Search for the cell housing the specified text and yield its [X, Y] center coordinate. 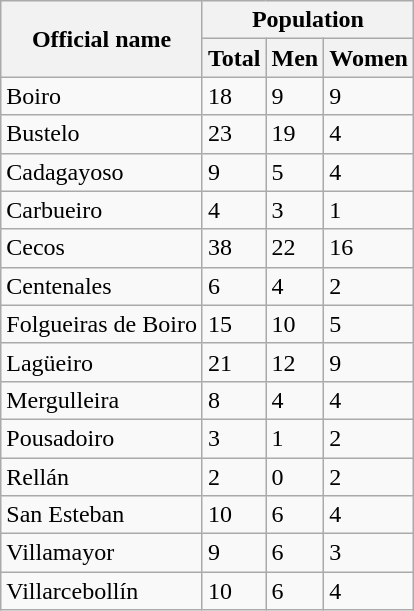
Total [234, 58]
Women [369, 58]
21 [234, 362]
Lagüeiro [102, 362]
23 [234, 134]
Population [308, 20]
15 [234, 324]
22 [295, 248]
8 [234, 400]
Cecos [102, 248]
38 [234, 248]
Rellán [102, 477]
Mergulleira [102, 400]
18 [234, 96]
0 [295, 477]
Pousadoiro [102, 438]
Bustelo [102, 134]
Villamayor [102, 553]
Official name [102, 39]
San Esteban [102, 515]
12 [295, 362]
19 [295, 134]
Cadagayoso [102, 172]
Men [295, 58]
Folgueiras de Boiro [102, 324]
Villarcebollín [102, 591]
Centenales [102, 286]
Carbueiro [102, 210]
16 [369, 248]
Boiro [102, 96]
